Locate the cell with the specified text and output its [X, Y] center coordinate. 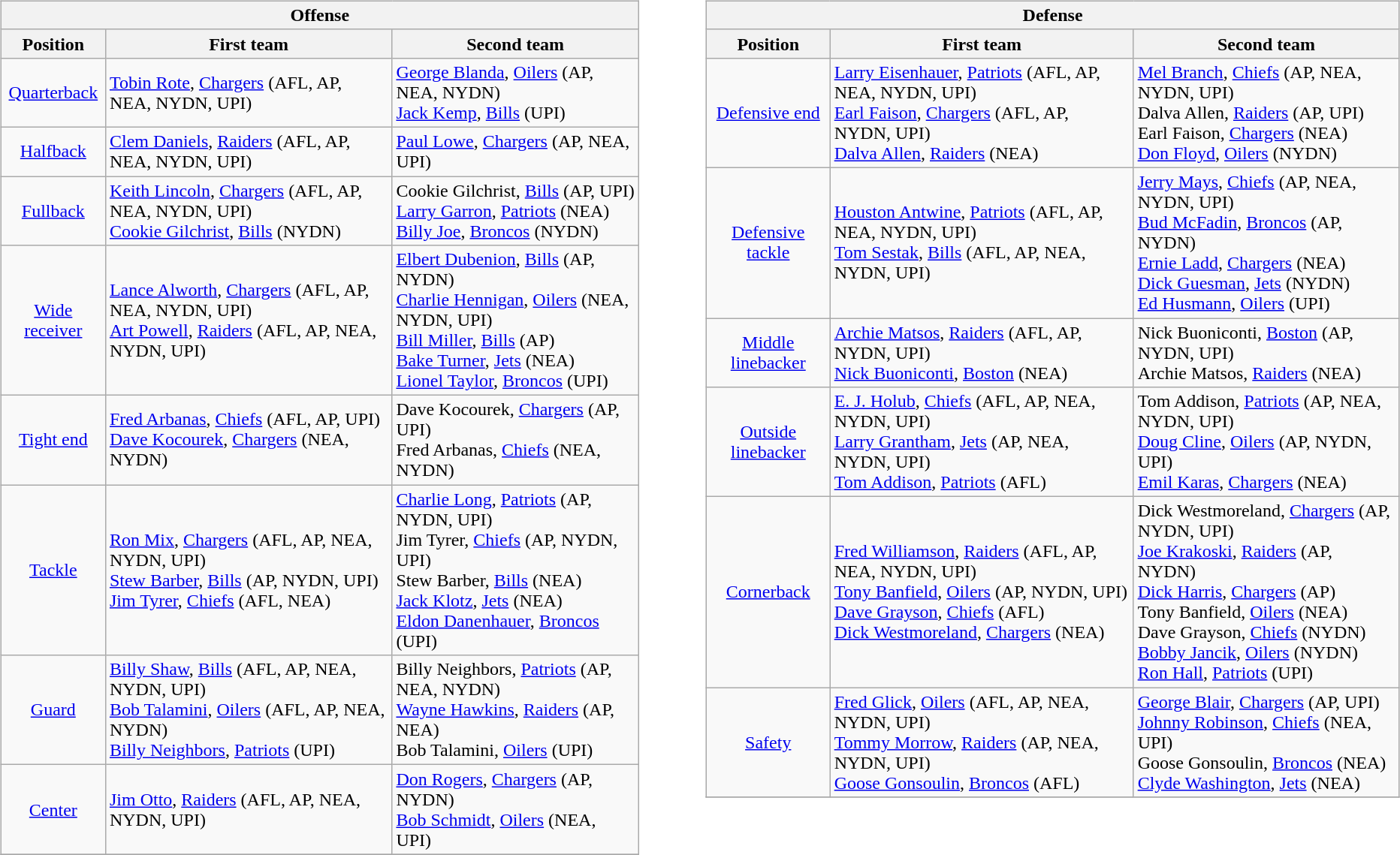
George Blanda, Oilers (AP, NEA, NYDN) Jack Kemp, Bills (UPI) [515, 92]
Tackle [53, 571]
Fred Williamson, Raiders (AFL, AP, NEA, NYDN, UPI) Tony Banfield, Oilers (AP, NYDN, UPI) Dave Grayson, Chiefs (AFL) Dick Westmoreland, Chargers (NEA) [982, 592]
Fred Glick, Oilers (AFL, AP, NEA, NYDN, UPI) Tommy Morrow, Raiders (AP, NEA, NYDN, UPI) Goose Gonsoulin, Broncos (AFL) [982, 742]
Fullback [53, 210]
E. J. Holub, Chiefs (AFL, AP, NEA, NYDN, UPI) Larry Grantham, Jets (AP, NEA, NYDN, UPI) Tom Addison, Patriots (AFL) [982, 442]
Middle linebacker [768, 353]
Center [53, 809]
Don Rogers, Chargers (AP, NYDN) Bob Schmidt, Oilers (NEA, UPI) [515, 809]
Wide receiver [53, 321]
Defensive tackle [768, 242]
Jim Otto, Raiders (AFL, AP, NEA, NYDN, UPI) [248, 809]
Tobin Rote, Chargers (AFL, AP, NEA, NYDN, UPI) [248, 92]
Defense [1052, 15]
George Blair, Chargers (AP, UPI) Johnny Robinson, Chiefs (NEA, UPI) Goose Gonsoulin, Broncos (NEA) Clyde Washington, Jets (NEA) [1266, 742]
Cookie Gilchrist, Bills (AP, UPI) Larry Garron, Patriots (NEA) Billy Joe, Broncos (NYDN) [515, 210]
Guard [53, 710]
Billy Neighbors, Patriots (AP, NEA, NYDN) Wayne Hawkins, Raiders (AP, NEA) Bob Talamini, Oilers (UPI) [515, 710]
Jerry Mays, Chiefs (AP, NEA, NYDN, UPI) Bud McFadin, Broncos (AP, NYDN) Ernie Ladd, Chargers (NEA) Dick Guesman, Jets (NYDN) Ed Husmann, Oilers (UPI) [1266, 242]
Clem Daniels, Raiders (AFL, AP, NEA, NYDN, UPI) [248, 152]
Mel Branch, Chiefs (AP, NEA, NYDN, UPI) Dalva Allen, Raiders (AP, UPI) Earl Faison, Chargers (NEA) Don Floyd, Oilers (NYDN) [1266, 113]
Paul Lowe, Chargers (AP, NEA, UPI) [515, 152]
Outside linebacker [768, 442]
Cornerback [768, 592]
Nick Buoniconti, Boston (AP, NYDN, UPI) Archie Matsos, Raiders (NEA) [1266, 353]
Safety [768, 742]
Keith Lincoln, Chargers (AFL, AP, NEA, NYDN, UPI) Cookie Gilchrist, Bills (NYDN) [248, 210]
Defensive end [768, 113]
Ron Mix, Chargers (AFL, AP, NEA, NYDN, UPI) Stew Barber, Bills (AP, NYDN, UPI) Jim Tyrer, Chiefs (AFL, NEA) [248, 571]
Dave Kocourek, Chargers (AP, UPI) Fred Arbanas, Chiefs (NEA, NYDN) [515, 440]
Tight end [53, 440]
Billy Shaw, Bills (AFL, AP, NEA, NYDN, UPI) Bob Talamini, Oilers (AFL, AP, NEA, NYDN) Billy Neighbors, Patriots (UPI) [248, 710]
Lance Alworth, Chargers (AFL, AP, NEA, NYDN, UPI) Art Powell, Raiders (AFL, AP, NEA, NYDN, UPI) [248, 321]
Halfback [53, 152]
Fred Arbanas, Chiefs (AFL, AP, UPI) Dave Kocourek, Chargers (NEA, NYDN) [248, 440]
Houston Antwine, Patriots (AFL, AP, NEA, NYDN, UPI) Tom Sestak, Bills (AFL, AP, NEA, NYDN, UPI) [982, 242]
Quarterback [53, 92]
Offense [320, 15]
Archie Matsos, Raiders (AFL, AP, NYDN, UPI) Nick Buoniconti, Boston (NEA) [982, 353]
Tom Addison, Patriots (AP, NEA, NYDN, UPI) Doug Cline, Oilers (AP, NYDN, UPI) Emil Karas, Chargers (NEA) [1266, 442]
Larry Eisenhauer, Patriots (AFL, AP, NEA, NYDN, UPI) Earl Faison, Chargers (AFL, AP, NYDN, UPI) Dalva Allen, Raiders (NEA) [982, 113]
